Provide the [x, y] coordinate of the cell's center where the given text is located.  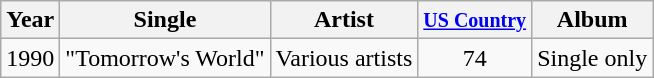
US Country [475, 20]
Various artists [344, 58]
Single only [592, 58]
"Tomorrow's World" [165, 58]
Single [165, 20]
74 [475, 58]
Album [592, 20]
Artist [344, 20]
1990 [30, 58]
Year [30, 20]
